Determine the (x, y) coordinate at the center of the cell enclosing the given text.  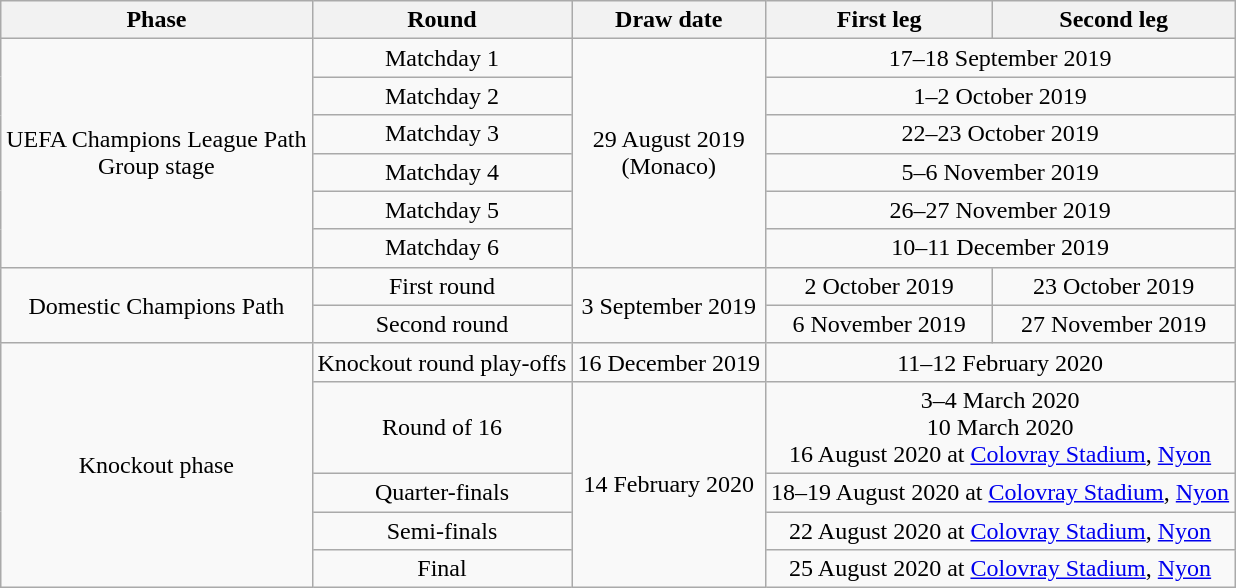
Matchday 1 (442, 58)
UEFA Champions League PathGroup stage (156, 153)
Draw date (669, 20)
3 September 2019 (669, 305)
Second leg (1114, 20)
Matchday 5 (442, 210)
Knockout round play-offs (442, 362)
5–6 November 2019 (1000, 172)
18–19 August 2020 at Colovray Stadium, Nyon (1000, 492)
17–18 September 2019 (1000, 58)
6 November 2019 (880, 324)
27 November 2019 (1114, 324)
Round of 16 (442, 427)
26–27 November 2019 (1000, 210)
25 August 2020 at Colovray Stadium, Nyon (1000, 569)
1–2 October 2019 (1000, 96)
14 February 2020 (669, 484)
Domestic Champions Path (156, 305)
First leg (880, 20)
Phase (156, 20)
Matchday 6 (442, 248)
16 December 2019 (669, 362)
11–12 February 2020 (1000, 362)
Quarter-finals (442, 492)
Round (442, 20)
3–4 March 202010 March 202016 August 2020 at Colovray Stadium, Nyon (1000, 427)
10–11 December 2019 (1000, 248)
Matchday 4 (442, 172)
Final (442, 569)
22 August 2020 at Colovray Stadium, Nyon (1000, 531)
Matchday 3 (442, 134)
Second round (442, 324)
22–23 October 2019 (1000, 134)
29 August 2019(Monaco) (669, 153)
2 October 2019 (880, 286)
Matchday 2 (442, 96)
23 October 2019 (1114, 286)
Semi-finals (442, 531)
Knockout phase (156, 465)
First round (442, 286)
